Find where the given text appears and provide that cell's center as (X, Y) coordinate. 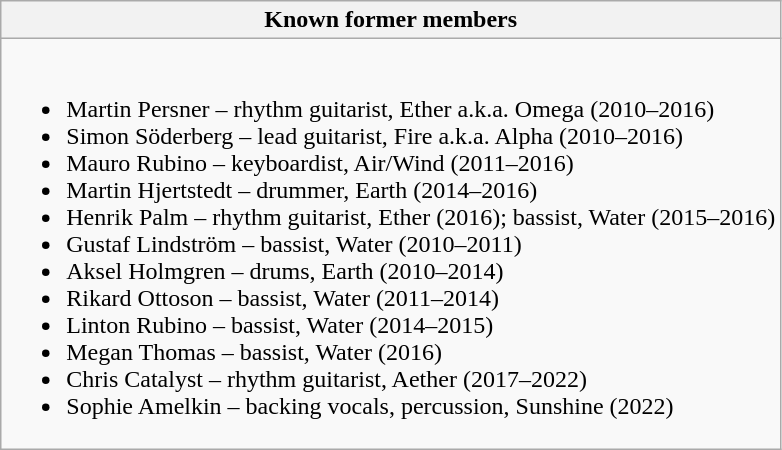
Known former members (391, 20)
